Extract the (X, Y) coordinate from the center of the cell holding the provided text.  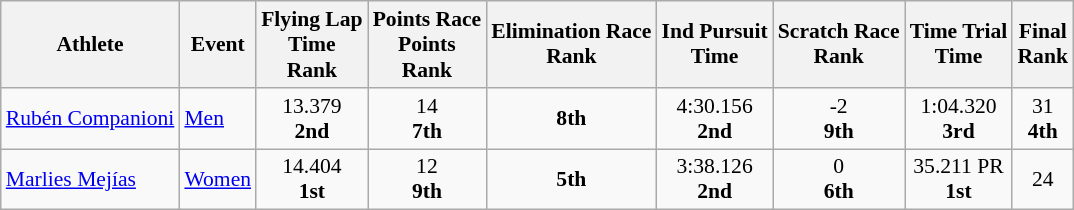
Scratch RaceRank (839, 44)
4:30.1562nd (714, 118)
35.211 PR1st (959, 180)
Time TrialTime (959, 44)
Points RacePointsRank (428, 44)
FinalRank (1042, 44)
Ind PursuitTime (714, 44)
-29th (839, 118)
Event (218, 44)
Flying LapTimeRank (312, 44)
14.4041st (312, 180)
Athlete (90, 44)
5th (571, 180)
06th (839, 180)
3:38.1262nd (714, 180)
1:04.3203rd (959, 118)
129th (428, 180)
147th (428, 118)
Rubén Companioni (90, 118)
24 (1042, 180)
13.3792nd (312, 118)
Elimination RaceRank (571, 44)
Marlies Mejías (90, 180)
Women (218, 180)
8th (571, 118)
Men (218, 118)
314th (1042, 118)
